Provide the (X, Y) coordinate of the cell's center where the given text is located.  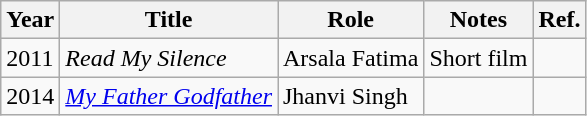
Jhanvi Singh (351, 96)
Title (169, 20)
Ref. (560, 20)
2011 (30, 58)
Year (30, 20)
Notes (478, 20)
Arsala Fatima (351, 58)
My Father Godfather (169, 96)
Short film (478, 58)
Role (351, 20)
Read My Silence (169, 58)
2014 (30, 96)
